Output the [x, y] coordinate of the center of the cell containing the given text.  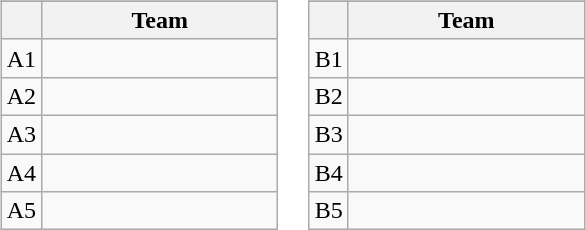
B2 [328, 96]
A3 [21, 134]
A4 [21, 173]
B5 [328, 211]
B3 [328, 134]
A1 [21, 58]
B1 [328, 58]
A2 [21, 96]
B4 [328, 173]
A5 [21, 211]
